Return [x, y] of the center of cell containing provided text 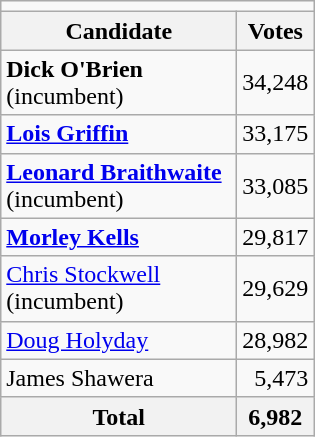
Dick O'Brien (incumbent) [119, 82]
6,982 [276, 416]
29,629 [276, 288]
Morley Kells [119, 237]
Total [119, 416]
James Shawera [119, 378]
Chris Stockwell (incumbent) [119, 288]
Votes [276, 31]
Leonard Braithwaite (incumbent) [119, 186]
33,085 [276, 186]
34,248 [276, 82]
Lois Griffin [119, 134]
Doug Holyday [119, 340]
Candidate [119, 31]
33,175 [276, 134]
29,817 [276, 237]
28,982 [276, 340]
5,473 [276, 378]
